Find where the given text appears and provide that cell's center as (x, y) coordinate. 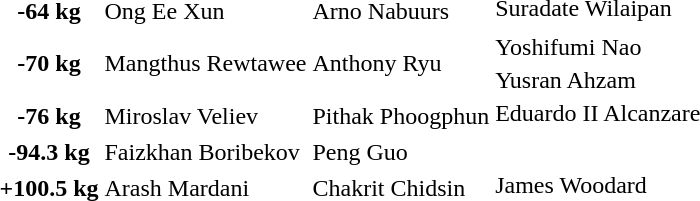
Miroslav Veliev (206, 116)
Peng Guo (401, 152)
Anthony Ryu (401, 64)
Faizkhan Boribekov (206, 152)
Mangthus Rewtawee (206, 64)
Pithak Phoogphun (401, 116)
